Output the (x, y) coordinate of the center of the cell containing the given text.  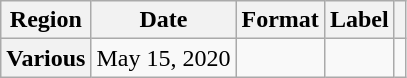
May 15, 2020 (164, 58)
Format (280, 20)
Region (46, 20)
Various (46, 58)
Date (164, 20)
Label (359, 20)
